For the text-containing cell, return its midpoint in (x, y) coordinate format. 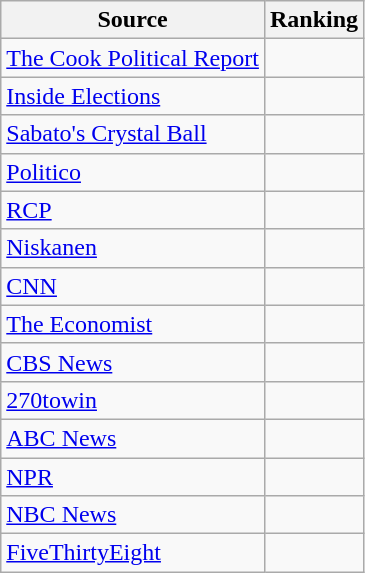
FiveThirtyEight (133, 553)
Politico (133, 172)
ABC News (133, 438)
The Cook Political Report (133, 58)
NBC News (133, 515)
CBS News (133, 362)
Sabato's Crystal Ball (133, 134)
NPR (133, 477)
Ranking (314, 20)
270towin (133, 400)
RCP (133, 210)
CNN (133, 286)
The Economist (133, 324)
Niskanen (133, 248)
Source (133, 20)
Inside Elections (133, 96)
